From the cell containing the given text, extract its center point as (X, Y) coordinate. 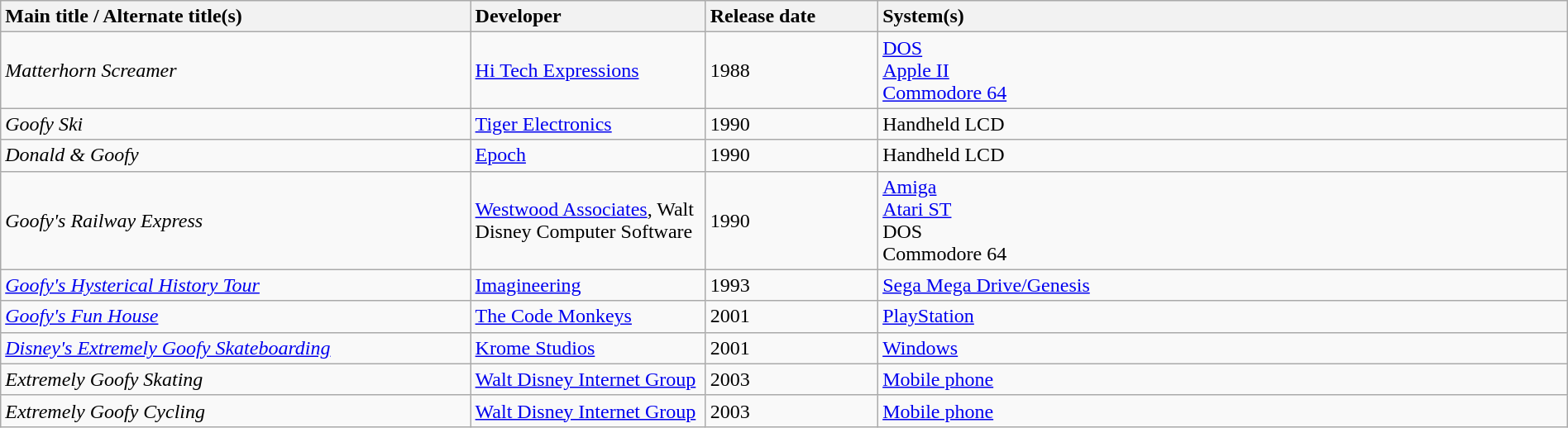
Extremely Goofy Skating (236, 379)
Goofy's Hysterical History Tour (236, 285)
Donald & Goofy (236, 155)
1988 (791, 70)
Release date (791, 17)
Main title / Alternate title(s) (236, 17)
Goofy Ski (236, 124)
Goofy's Railway Express (236, 220)
System(s) (1223, 17)
The Code Monkeys (588, 316)
Epoch (588, 155)
Imagineering (588, 285)
Tiger Electronics (588, 124)
Extremely Goofy Cycling (236, 411)
Hi Tech Expressions (588, 70)
Disney's Extremely Goofy Skateboarding (236, 348)
Developer (588, 17)
Goofy's Fun House (236, 316)
Krome Studios (588, 348)
DOSApple IICommodore 64 (1223, 70)
1993 (791, 285)
AmigaAtari STDOSCommodore 64 (1223, 220)
PlayStation (1223, 316)
Sega Mega Drive/Genesis (1223, 285)
Matterhorn Screamer (236, 70)
Windows (1223, 348)
Westwood Associates, Walt Disney Computer Software (588, 220)
